Pinpoint the cell where the given text exists, returning its (X, Y) midpoint coordinate. 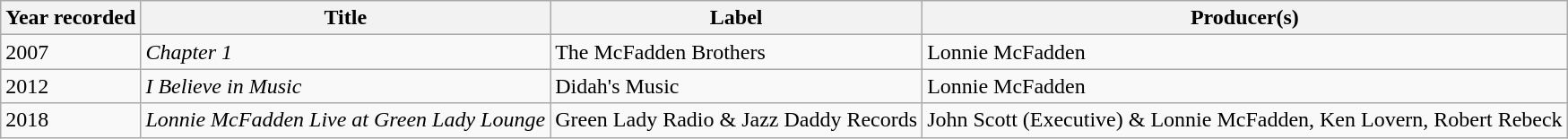
2007 (71, 52)
Year recorded (71, 18)
Label (737, 18)
I Believe in Music (346, 86)
Didah's Music (737, 86)
John Scott (Executive) & Lonnie McFadden, Ken Lovern, Robert Rebeck (1245, 120)
Chapter 1 (346, 52)
2012 (71, 86)
Title (346, 18)
Producer(s) (1245, 18)
Green Lady Radio & Jazz Daddy Records (737, 120)
2018 (71, 120)
Lonnie McFadden Live at Green Lady Lounge (346, 120)
The McFadden Brothers (737, 52)
